For the text-containing cell, return its midpoint in [X, Y] coordinate format. 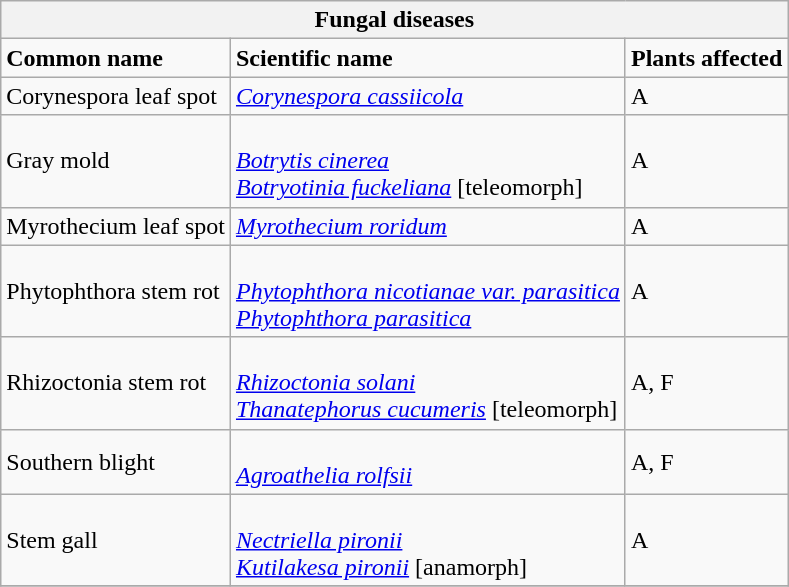
Fungal diseases [394, 20]
Corynespora cassiicola [428, 96]
Botrytis cinerea Botryotinia fuckeliana [teleomorph] [428, 161]
Rhizoctonia stem rot [116, 383]
Nectriella pironii Kutilakesa pironii [anamorph] [428, 540]
Southern blight [116, 462]
Gray mold [116, 161]
Phytophthora stem rot [116, 291]
Stem gall [116, 540]
Common name [116, 58]
Myrothecium leaf spot [116, 226]
Agroathelia rolfsii [428, 462]
Phytophthora nicotianae var. parasitica Phytophthora parasitica [428, 291]
Myrothecium roridum [428, 226]
Scientific name [428, 58]
Corynespora leaf spot [116, 96]
Plants affected [706, 58]
Rhizoctonia solani Thanatephorus cucumeris [teleomorph] [428, 383]
